Pinpoint the cell where the given text exists, returning its [x, y] midpoint coordinate. 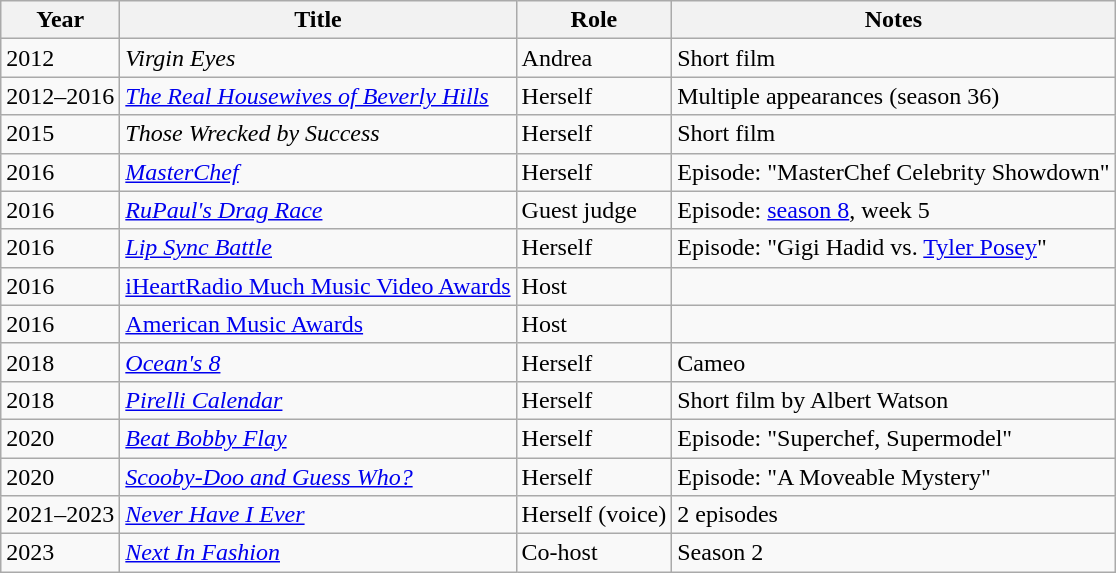
Virgin Eyes [318, 58]
Episode: "MasterChef Celebrity Showdown" [894, 172]
Next In Fashion [318, 553]
Beat Bobby Flay [318, 438]
Season 2 [894, 553]
American Music Awards [318, 324]
Guest judge [594, 210]
2015 [60, 134]
Title [318, 20]
iHeartRadio Much Music Video Awards [318, 286]
Pirelli Calendar [318, 400]
Those Wrecked by Success [318, 134]
Lip Sync Battle [318, 248]
Year [60, 20]
Role [594, 20]
Herself (voice) [594, 515]
Episode: "Gigi Hadid vs. Tyler Posey" [894, 248]
Andrea [594, 58]
Episode: season 8, week 5 [894, 210]
Short film by Albert Watson [894, 400]
2012 [60, 58]
Multiple appearances (season 36) [894, 96]
Episode: "A Moveable Mystery" [894, 477]
Episode: "Superchef, Supermodel" [894, 438]
RuPaul's Drag Race [318, 210]
The Real Housewives of Beverly Hills [318, 96]
2021–2023 [60, 515]
Ocean's 8 [318, 362]
2 episodes [894, 515]
Notes [894, 20]
MasterChef [318, 172]
2012–2016 [60, 96]
Co-host [594, 553]
Scooby-Doo and Guess Who? [318, 477]
Never Have I Ever [318, 515]
Cameo [894, 362]
2023 [60, 553]
